From the cell containing the given text, extract its center point as [X, Y] coordinate. 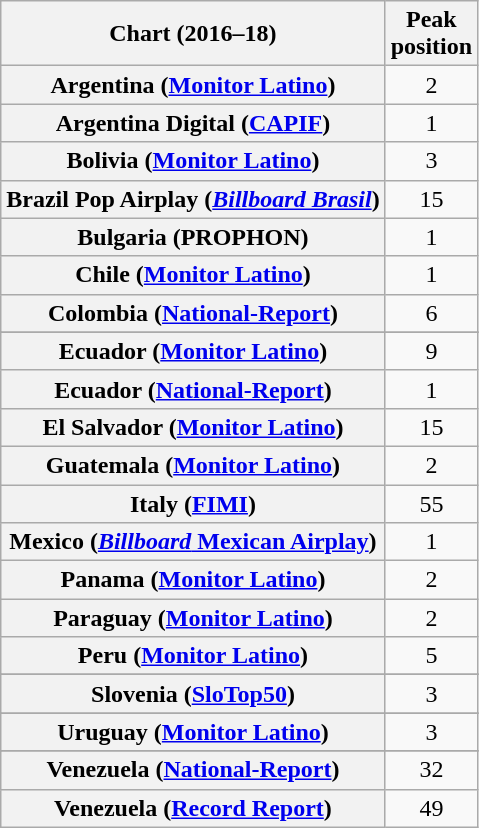
55 [431, 503]
Argentina (Monitor Latino) [193, 85]
Chile (Monitor Latino) [193, 275]
6 [431, 313]
Mexico (Billboard Mexican Airplay) [193, 542]
5 [431, 656]
El Salvador (Monitor Latino) [193, 427]
Guatemala (Monitor Latino) [193, 465]
Bolivia (Monitor Latino) [193, 161]
Colombia (National-Report) [193, 313]
Peru (Monitor Latino) [193, 656]
Peakposition [431, 34]
Venezuela (National-Report) [193, 770]
Slovenia (SloTop50) [193, 694]
Brazil Pop Airplay (Billboard Brasil) [193, 199]
Panama (Monitor Latino) [193, 580]
32 [431, 770]
Uruguay (Monitor Latino) [193, 732]
Italy (FIMI) [193, 503]
Ecuador (National-Report) [193, 389]
9 [431, 351]
Paraguay (Monitor Latino) [193, 618]
Bulgaria (PROPHON) [193, 237]
Venezuela (Record Report) [193, 808]
49 [431, 808]
Argentina Digital (CAPIF) [193, 123]
Chart (2016–18) [193, 34]
Ecuador (Monitor Latino) [193, 351]
